Scan for the cell matching the given text and deliver its [x, y] coordinate at center. 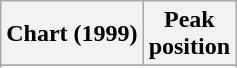
Chart (1999) [72, 34]
Peakposition [189, 34]
